Return (X, Y) of the center of cell containing provided text 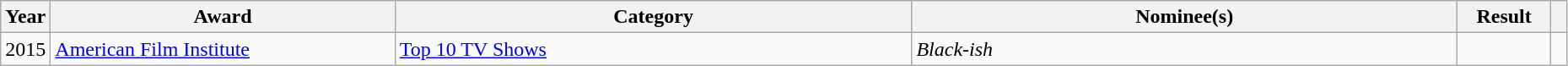
Year (25, 17)
Category (653, 17)
Top 10 TV Shows (653, 49)
American Film Institute (223, 49)
Black-ish (1184, 49)
2015 (25, 49)
Result (1503, 17)
Nominee(s) (1184, 17)
Award (223, 17)
